Scan for the cell matching the given text and deliver its (X, Y) coordinate at center. 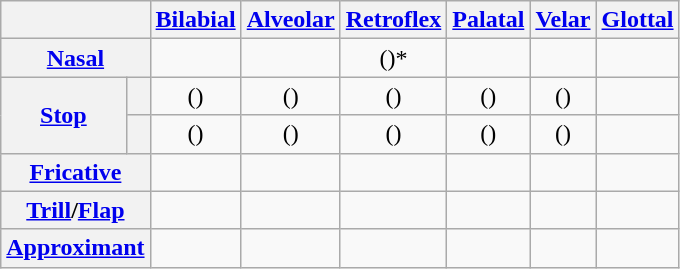
Glottal (638, 20)
Fricative (76, 172)
Approximant (76, 248)
Velar (563, 20)
Bilabial (196, 20)
Alveolar (290, 20)
Palatal (488, 20)
Nasal (76, 58)
Trill/Flap (76, 210)
Stop (64, 115)
()* (394, 58)
Retroflex (394, 20)
